Provide the [X, Y] coordinate of the cell's center where the given text is located.  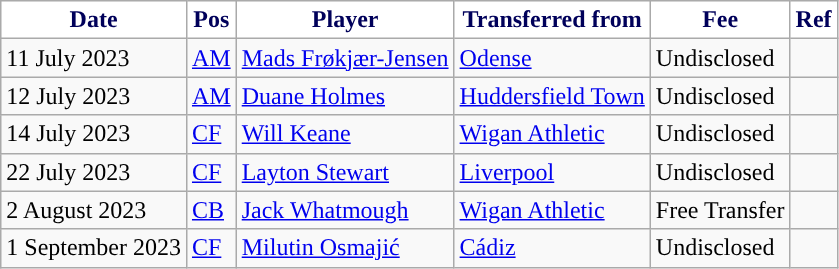
22 July 2023 [94, 172]
Ref [814, 20]
Fee [720, 20]
1 September 2023 [94, 248]
14 July 2023 [94, 134]
12 July 2023 [94, 96]
Player [345, 20]
Odense [552, 58]
Transferred from [552, 20]
Date [94, 20]
Layton Stewart [345, 172]
Free Transfer [720, 210]
Will Keane [345, 134]
Jack Whatmough [345, 210]
CB [211, 210]
Cádiz [552, 248]
Huddersfield Town [552, 96]
11 July 2023 [94, 58]
2 August 2023 [94, 210]
Pos [211, 20]
Liverpool [552, 172]
Duane Holmes [345, 96]
Mads Frøkjær-Jensen [345, 58]
Milutin Osmajić [345, 248]
